For the text-containing cell, return its midpoint in (x, y) coordinate format. 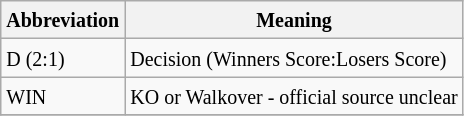
Decision (Winners Score:Losers Score) (294, 58)
Meaning (294, 20)
WIN (63, 96)
KO or Walkover - official source unclear (294, 96)
D (2:1) (63, 58)
Abbreviation (63, 20)
